Search for the cell housing the specified text and yield its [X, Y] center coordinate. 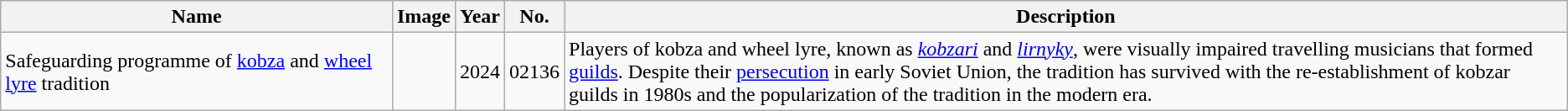
Name [197, 17]
Description [1066, 17]
Year [479, 17]
Safeguarding programme of kobza and wheel lyre tradition [197, 71]
2024 [479, 71]
No. [534, 17]
02136 [534, 71]
Image [424, 17]
